Search for the cell housing the specified text and yield its [x, y] center coordinate. 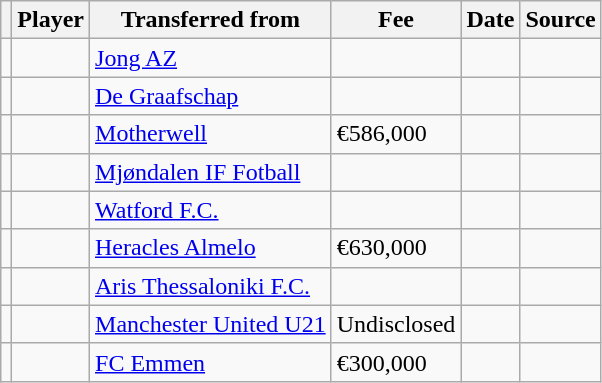
Undisclosed [396, 324]
FC Emmen [211, 362]
Player [51, 20]
Date [490, 20]
Mjøndalen IF Fotball [211, 172]
Fee [396, 20]
Manchester United U21 [211, 324]
Heracles Almelo [211, 248]
€586,000 [396, 134]
Source [560, 20]
€630,000 [396, 248]
€300,000 [396, 362]
Transferred from [211, 20]
De Graafschap [211, 96]
Watford F.C. [211, 210]
Motherwell [211, 134]
Aris Thessaloniki F.C. [211, 286]
Jong AZ [211, 58]
